Identify which cell holds the provided text, then report its [X, Y] central coordinate. 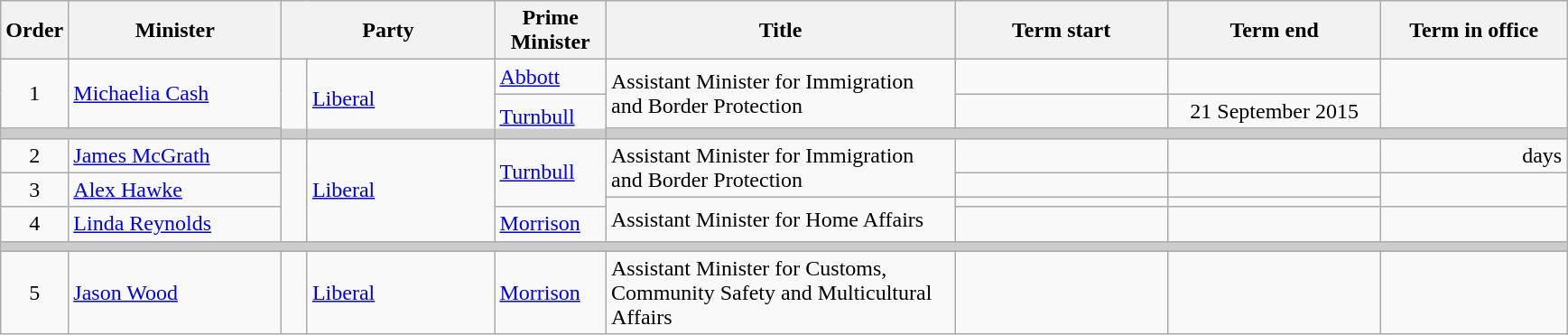
Alex Hawke [175, 190]
days [1474, 155]
Linda Reynolds [175, 224]
Assistant Minister for Customs, Community Safety and Multicultural Affairs [780, 293]
2 [34, 155]
Minister [175, 31]
Order [34, 31]
Party [388, 31]
5 [34, 293]
21 September 2015 [1275, 111]
Michaelia Cash [175, 94]
Term end [1275, 31]
Abbott [551, 77]
3 [34, 190]
Jason Wood [175, 293]
1 [34, 94]
Term in office [1474, 31]
Prime Minister [551, 31]
Title [780, 31]
Term start [1062, 31]
James McGrath [175, 155]
4 [34, 224]
Assistant Minister for Home Affairs [780, 219]
